Identify which cell holds the provided text, then report its [X, Y] central coordinate. 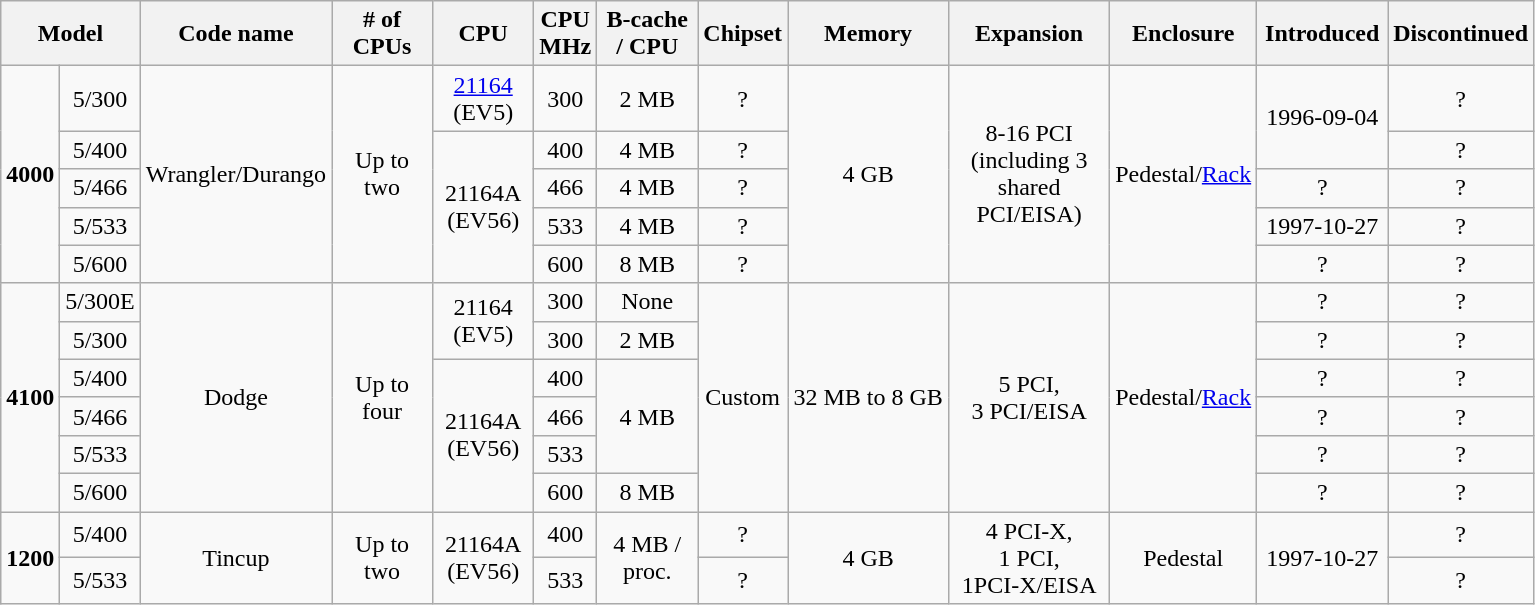
CPU MHz [566, 34]
Code name [236, 34]
5 PCI, 3 PCI/EISA [1030, 397]
None [648, 302]
4100 [30, 397]
B-cache / CPU [648, 34]
CPU [484, 34]
Enclosure [1184, 34]
4 PCI-X, 1 PCI, 1PCI-X/EISA [1030, 558]
Memory [868, 34]
8-16 PCI (including 3 shared PCI/EISA) [1030, 174]
Up to four [382, 397]
Chipset [743, 34]
# of CPUs [382, 34]
4000 [30, 174]
4 MB / proc. [648, 558]
1200 [30, 558]
Discontinued [1461, 34]
1996-09-04 [1322, 118]
Dodge [236, 397]
5/300E [100, 302]
Wrangler/Durango [236, 174]
Tincup [236, 558]
Custom [743, 397]
Introduced [1322, 34]
32 MB to 8 GB [868, 397]
Pedestal [1184, 558]
Model [70, 34]
Expansion [1030, 34]
